Identify which cell holds the provided text, then report its [X, Y] central coordinate. 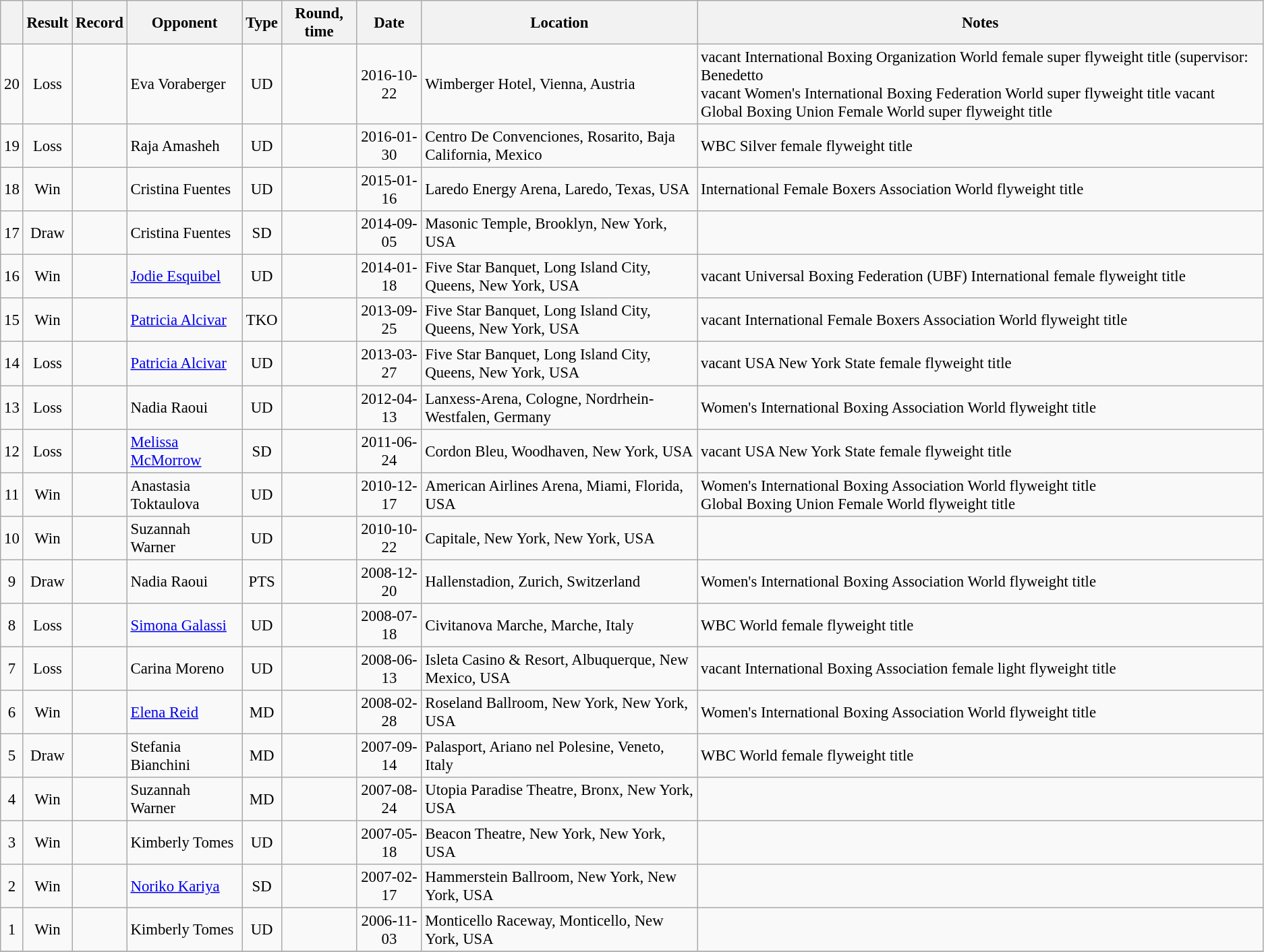
Round, time [319, 23]
Raja Amasheh [185, 146]
Roseland Ballroom, New York, New York, USA [560, 712]
Record [100, 23]
3 [12, 843]
vacant International Boxing Association female light flyweight title [981, 669]
2 [12, 886]
2014-01-18 [389, 276]
2007-05-18 [389, 843]
Anastasia Toktaulova [185, 495]
Utopia Paradise Theatre, Bronx, New York, USA [560, 800]
12 [12, 450]
18 [12, 190]
15 [12, 320]
10 [12, 538]
9 [12, 581]
8 [12, 626]
14 [12, 364]
20 [12, 85]
Elena Reid [185, 712]
Masonic Temple, Brooklyn, New York, USA [560, 233]
Centro De Convenciones, Rosarito, Baja California, Mexico [560, 146]
Monticello Raceway, Monticello, New York, USA [560, 930]
Civitanova Marche, Marche, Italy [560, 626]
Simona Galassi [185, 626]
2007-09-14 [389, 755]
Beacon Theatre, New York, New York, USA [560, 843]
Result [47, 23]
2011-06-24 [389, 450]
Location [560, 23]
Jodie Esquibel [185, 276]
Hallenstadion, Zurich, Switzerland [560, 581]
Type [262, 23]
16 [12, 276]
2008-06-13 [389, 669]
1 [12, 930]
2008-12-20 [389, 581]
2007-02-17 [389, 886]
PTS [262, 581]
WBC Silver female flyweight title [981, 146]
American Airlines Arena, Miami, Florida, USA [560, 495]
2010-12-17 [389, 495]
2016-01-30 [389, 146]
Laredo Energy Arena, Laredo, Texas, USA [560, 190]
Notes [981, 23]
5 [12, 755]
Noriko Kariya [185, 886]
Opponent [185, 23]
13 [12, 407]
Isleta Casino & Resort, Albuquerque, New Mexico, USA [560, 669]
2013-03-27 [389, 364]
Women's International Boxing Association World flyweight titleGlobal Boxing Union Female World flyweight title [981, 495]
International Female Boxers Association World flyweight title [981, 190]
Lanxess-Arena, Cologne, Nordrhein-Westfalen, Germany [560, 407]
2007-08-24 [389, 800]
11 [12, 495]
4 [12, 800]
2012-04-13 [389, 407]
Capitale, New York, New York, USA [560, 538]
Wimberger Hotel, Vienna, Austria [560, 85]
2010-10-22 [389, 538]
Eva Voraberger [185, 85]
2006-11-03 [389, 930]
6 [12, 712]
Stefania Bianchini [185, 755]
Palasport, Ariano nel Polesine, Veneto, Italy [560, 755]
2008-02-28 [389, 712]
vacant International Female Boxers Association World flyweight title [981, 320]
Carina Moreno [185, 669]
2008-07-18 [389, 626]
2016-10-22 [389, 85]
TKO [262, 320]
7 [12, 669]
17 [12, 233]
2013-09-25 [389, 320]
19 [12, 146]
Date [389, 23]
Hammerstein Ballroom, New York, New York, USA [560, 886]
2014-09-05 [389, 233]
vacant Universal Boxing Federation (UBF) International female flyweight title [981, 276]
Cordon Bleu, Woodhaven, New York, USA [560, 450]
2015-01-16 [389, 190]
Melissa McMorrow [185, 450]
